From the cell containing the given text, extract its center point as (x, y) coordinate. 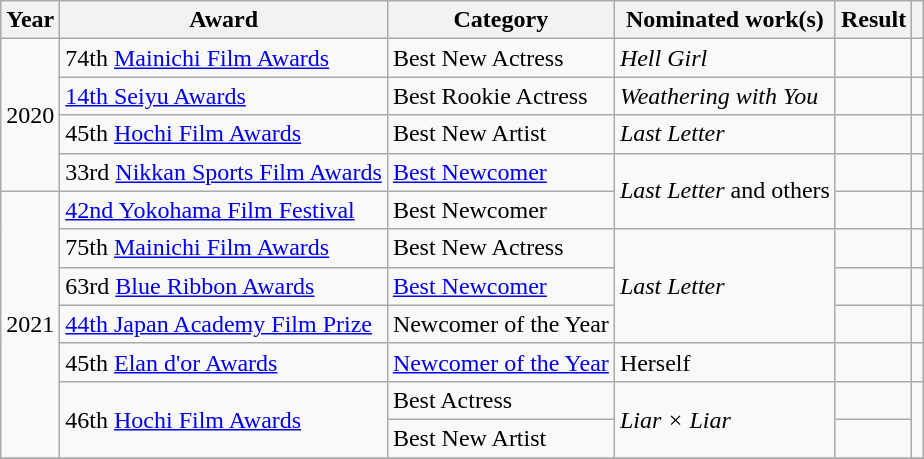
46th Hochi Film Awards (224, 419)
Hell Girl (724, 58)
Year (30, 20)
Best Rookie Actress (500, 96)
Best Actress (500, 400)
45th Elan d'or Awards (224, 362)
14th Seiyu Awards (224, 96)
Last Letter and others (724, 191)
Herself (724, 362)
33rd Nikkan Sports Film Awards (224, 172)
Liar × Liar (724, 419)
Category (500, 20)
42nd Yokohama Film Festival (224, 210)
63rd Blue Ribbon Awards (224, 286)
Award (224, 20)
45th Hochi Film Awards (224, 134)
Nominated work(s) (724, 20)
Weathering with You (724, 96)
75th Mainichi Film Awards (224, 248)
2020 (30, 115)
Result (873, 20)
2021 (30, 324)
44th Japan Academy Film Prize (224, 324)
74th Mainichi Film Awards (224, 58)
